Determine the (X, Y) coordinate at the center of the cell enclosing the given text.  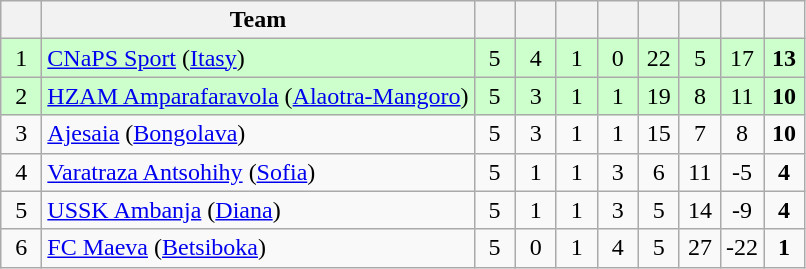
Varatraza Antsohihy (Sofia) (258, 172)
2 (22, 96)
7 (700, 134)
-5 (742, 172)
-22 (742, 248)
USSK Ambanja (Diana) (258, 210)
14 (700, 210)
13 (784, 58)
FC Maeva (Betsiboka) (258, 248)
HZAM Amparafaravola (Alaotra-Mangoro) (258, 96)
19 (658, 96)
22 (658, 58)
17 (742, 58)
15 (658, 134)
-9 (742, 210)
Ajesaia (Bongolava) (258, 134)
Team (258, 20)
27 (700, 248)
CNaPS Sport (Itasy) (258, 58)
